Find where the given text appears and provide that cell's center as [x, y] coordinate. 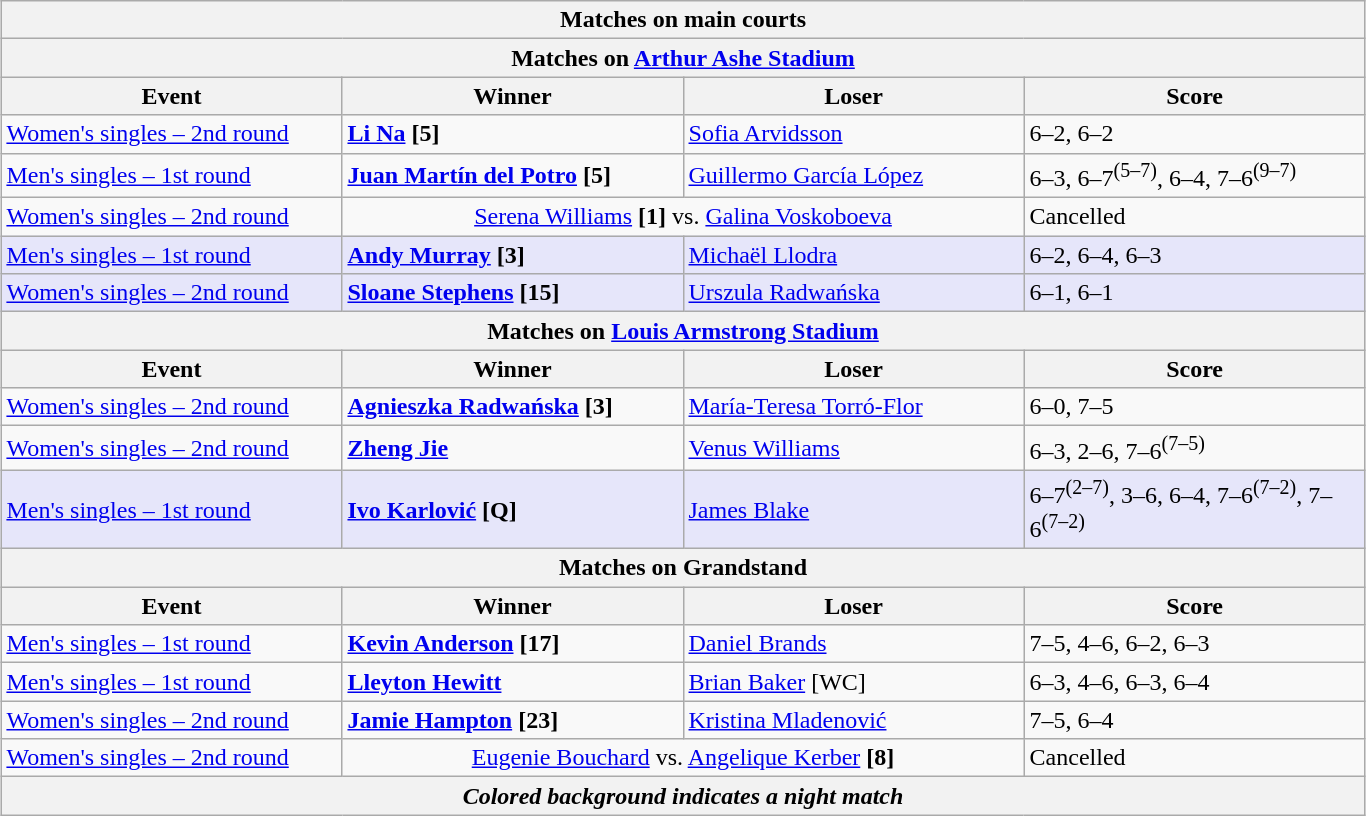
Jamie Hampton [23] [512, 720]
Brian Baker [WC] [854, 682]
Urszula Radwańska [854, 293]
Kristina Mladenović [854, 720]
Matches on Grandstand [683, 568]
Agnieszka Radwańska [3] [512, 407]
James Blake [854, 509]
Andy Murray [3] [512, 255]
María-Teresa Torró-Flor [854, 407]
Guillermo García López [854, 176]
Michaël Llodra [854, 255]
Lleyton Hewitt [512, 682]
6–3, 4–6, 6–3, 6–4 [1194, 682]
Serena Williams [1] vs. Galina Voskoboeva [683, 217]
Venus Williams [854, 448]
7–5, 6–4 [1194, 720]
6–3, 2–6, 7–6(7–5) [1194, 448]
6–0, 7–5 [1194, 407]
Li Na [5] [512, 134]
Kevin Anderson [17] [512, 644]
Sofia Arvidsson [854, 134]
Matches on Louis Armstrong Stadium [683, 331]
Colored background indicates a night match [683, 796]
6–2, 6–2 [1194, 134]
Sloane Stephens [15] [512, 293]
6–7(2–7), 3–6, 6–4, 7–6(7–2), 7–6(7–2) [1194, 509]
6–1, 6–1 [1194, 293]
Matches on main courts [683, 20]
7–5, 4–6, 6–2, 6–3 [1194, 644]
Daniel Brands [854, 644]
6–3, 6–7(5–7), 6–4, 7–6(9–7) [1194, 176]
Zheng Jie [512, 448]
6–2, 6–4, 6–3 [1194, 255]
Matches on Arthur Ashe Stadium [683, 58]
Ivo Karlović [Q] [512, 509]
Juan Martín del Potro [5] [512, 176]
Eugenie Bouchard vs. Angelique Kerber [8] [683, 758]
